Provide the (X, Y) coordinate of the cell's center where the given text is located.  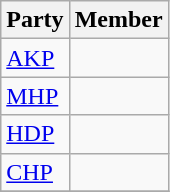
MHP (35, 96)
CHP (35, 172)
HDP (35, 134)
AKP (35, 58)
Party (35, 20)
Member (118, 20)
